Extract the [X, Y] coordinate from the center of the cell holding the provided text.  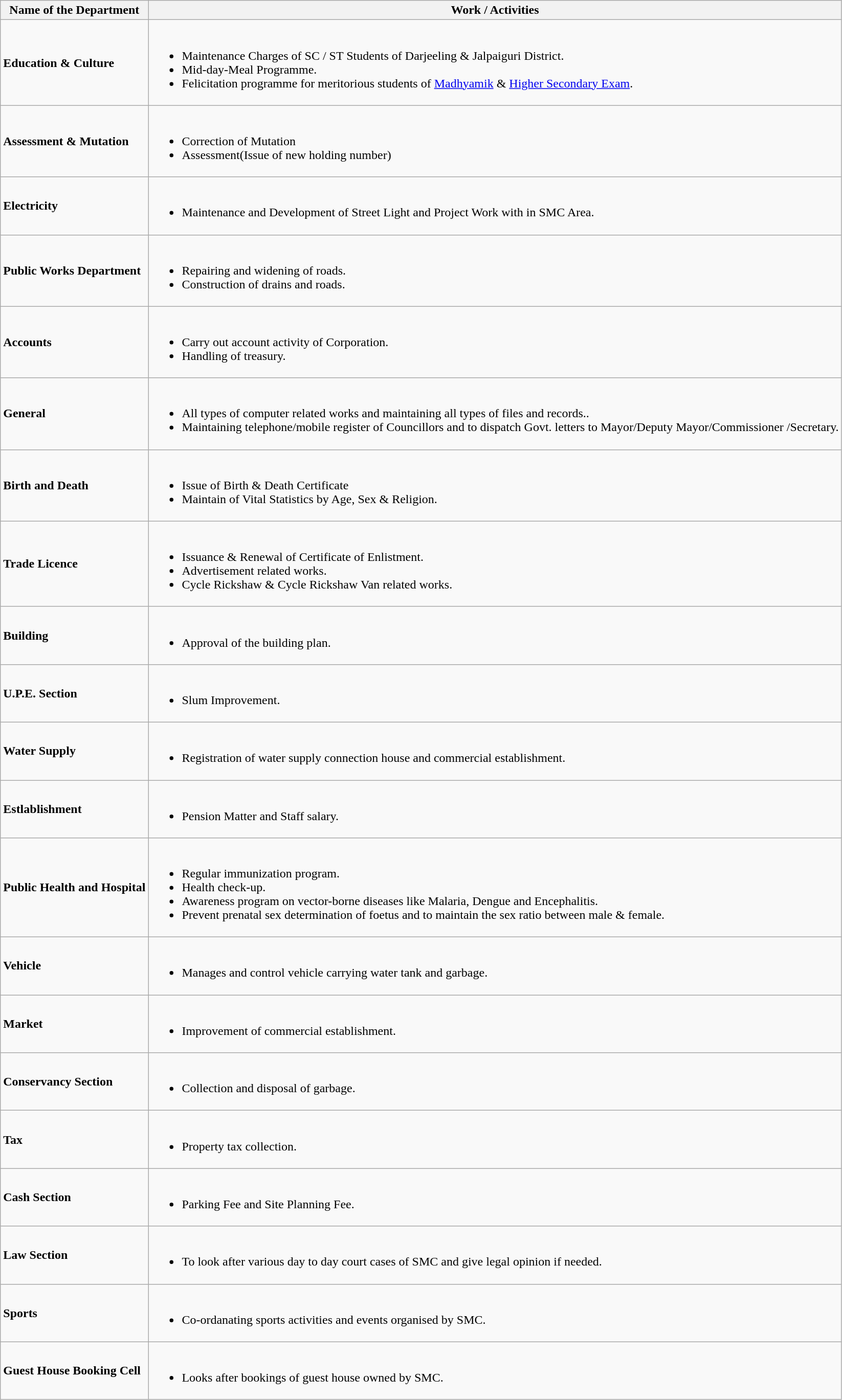
Maintenance and Development of Street Light and Project Work with in SMC Area. [495, 206]
Conservancy Section [75, 1082]
Improvement of commercial establishment. [495, 1024]
U.P.E. Section [75, 693]
Tax [75, 1139]
Slum Improvement. [495, 693]
Birth and Death [75, 485]
Work / Activities [495, 10]
Carry out account activity of Corporation.Handling of treasury. [495, 342]
Water Supply [75, 751]
Property tax collection. [495, 1139]
Pension Matter and Staff salary. [495, 809]
General [75, 414]
To look after various day to day court cases of SMC and give legal opinion if needed. [495, 1255]
Name of the Department [75, 10]
Trade Licence [75, 563]
Parking Fee and Site Planning Fee. [495, 1198]
Accounts [75, 342]
Collection and disposal of garbage. [495, 1082]
Vehicle [75, 966]
Manages and control vehicle carrying water tank and garbage. [495, 966]
Looks after bookings of guest house owned by SMC. [495, 1370]
Repairing and widening of roads.Construction of drains and roads. [495, 270]
Registration of water supply connection house and commercial establishment. [495, 751]
Building [75, 635]
Public Health and Hospital [75, 888]
Co-ordanating sports activities and events organised by SMC. [495, 1313]
Issue of Birth & Death CertificateMaintain of Vital Statistics by Age, Sex & Religion. [495, 485]
Issuance & Renewal of Certificate of Enlistment.Advertisement related works.Cycle Rickshaw & Cycle Rickshaw Van related works. [495, 563]
Market [75, 1024]
Sports [75, 1313]
Cash Section [75, 1198]
Assessment & Mutation [75, 141]
Public Works Department [75, 270]
Correction of MutationAssessment(Issue of new holding number) [495, 141]
Approval of the building plan. [495, 635]
Law Section [75, 1255]
Education & Culture [75, 62]
Electricity [75, 206]
Guest House Booking Cell [75, 1370]
Estlablishment [75, 809]
